For the text-containing cell, return its midpoint in (X, Y) coordinate format. 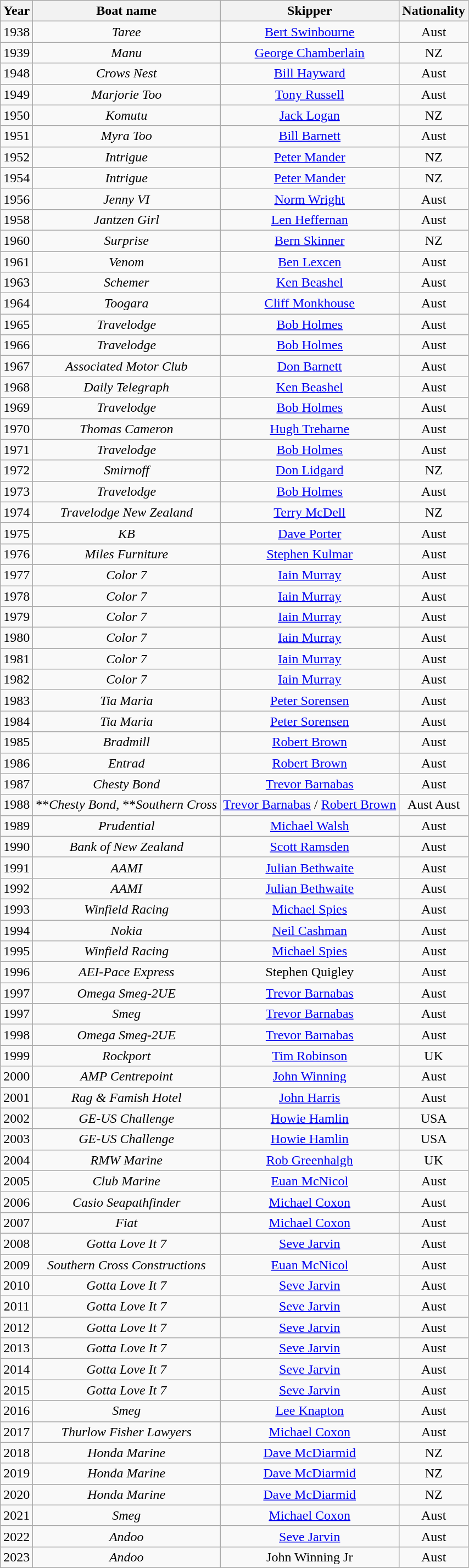
1961 (16, 262)
Casio Seapathfinder (126, 1202)
Ben Lexcen (310, 262)
Travelodge New Zealand (126, 512)
Aust Aust (434, 805)
1956 (16, 199)
1992 (16, 888)
1963 (16, 283)
KB (126, 533)
Scott Ramsden (310, 847)
Stephen Quigley (310, 972)
Thomas Cameron (126, 429)
Southern Cross Constructions (126, 1264)
John Winning (310, 1077)
2022 (16, 1536)
John Harris (310, 1097)
2007 (16, 1223)
Tony Russell (310, 94)
2017 (16, 1432)
Thurlow Fisher Lawyers (126, 1432)
2011 (16, 1307)
Daily Telegraph (126, 387)
Schemer (126, 283)
AEI-Pace Express (126, 972)
Myra Too (126, 136)
1973 (16, 491)
1978 (16, 596)
1967 (16, 366)
1949 (16, 94)
2014 (16, 1369)
1958 (16, 220)
2002 (16, 1118)
1999 (16, 1056)
1971 (16, 450)
Dave Porter (310, 533)
2012 (16, 1328)
Don Barnett (310, 366)
Rag & Famish Hotel (126, 1097)
1990 (16, 847)
1969 (16, 408)
1970 (16, 429)
Bank of New Zealand (126, 847)
1995 (16, 951)
Year (16, 11)
1948 (16, 74)
1966 (16, 345)
1985 (16, 742)
2015 (16, 1390)
Fiat (126, 1223)
Jenny VI (126, 199)
Club Marine (126, 1181)
Venom (126, 262)
1977 (16, 575)
2006 (16, 1202)
1996 (16, 972)
Komutu (126, 115)
2016 (16, 1411)
Entrad (126, 763)
Chesty Bond (126, 784)
Bradmill (126, 742)
2008 (16, 1244)
Toogara (126, 304)
1993 (16, 909)
1968 (16, 387)
1954 (16, 178)
Smirnoff (126, 471)
1988 (16, 805)
2004 (16, 1160)
2009 (16, 1264)
1994 (16, 931)
Rockport (126, 1056)
RMW Marine (126, 1160)
1987 (16, 784)
Stephen Kulmar (310, 554)
Terry McDell (310, 512)
**Chesty Bond, **Southern Cross (126, 805)
Don Lidgard (310, 471)
1982 (16, 680)
2000 (16, 1077)
Trevor Barnabas / Robert Brown (310, 805)
Nokia (126, 931)
Surprise (126, 240)
1960 (16, 240)
1998 (16, 1035)
1972 (16, 471)
Len Heffernan (310, 220)
Prudential (126, 826)
2021 (16, 1515)
2001 (16, 1097)
1974 (16, 512)
1976 (16, 554)
George Chamberlain (310, 53)
Miles Furniture (126, 554)
Cliff Monkhouse (310, 304)
Crows Nest (126, 74)
Tim Robinson (310, 1056)
Jack Logan (310, 115)
Marjorie Too (126, 94)
1979 (16, 617)
Bert Swinbourne (310, 32)
Hugh Treharne (310, 429)
1986 (16, 763)
Taree (126, 32)
1991 (16, 867)
1975 (16, 533)
Associated Motor Club (126, 366)
John Winning Jr (310, 1557)
2003 (16, 1139)
1950 (16, 115)
1938 (16, 32)
1989 (16, 826)
1951 (16, 136)
2013 (16, 1348)
1939 (16, 53)
Manu (126, 53)
2023 (16, 1557)
Bill Barnett (310, 136)
2010 (16, 1286)
2005 (16, 1181)
1965 (16, 324)
Boat name (126, 11)
Norm Wright (310, 199)
Bill Hayward (310, 74)
2020 (16, 1494)
1952 (16, 157)
1983 (16, 701)
Rob Greenhalgh (310, 1160)
Bern Skinner (310, 240)
Neil Cashman (310, 931)
1981 (16, 659)
Jantzen Girl (126, 220)
Lee Knapton (310, 1411)
1980 (16, 638)
Michael Walsh (310, 826)
1964 (16, 304)
Nationality (434, 11)
2019 (16, 1474)
2018 (16, 1453)
AMP Centrepoint (126, 1077)
Skipper (310, 11)
1984 (16, 721)
